Output the [X, Y] coordinate of the center of the cell containing the given text.  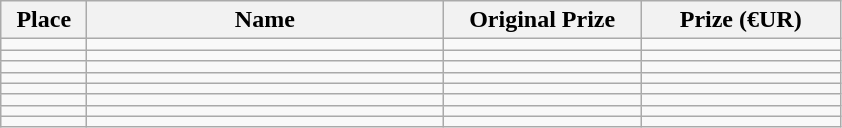
Place [44, 20]
Prize (€UR) [740, 20]
Name [265, 20]
Original Prize [542, 20]
